For the text-containing cell, return its midpoint in (x, y) coordinate format. 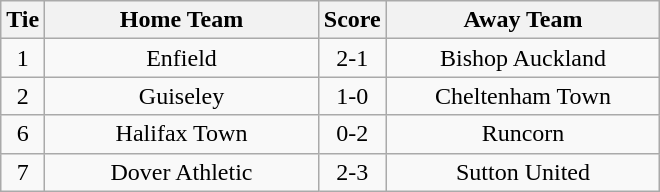
2-1 (352, 58)
Sutton United (523, 172)
Away Team (523, 20)
Runcorn (523, 134)
Dover Athletic (182, 172)
7 (23, 172)
Halifax Town (182, 134)
1 (23, 58)
1-0 (352, 96)
Tie (23, 20)
Guiseley (182, 96)
2 (23, 96)
0-2 (352, 134)
2-3 (352, 172)
6 (23, 134)
Cheltenham Town (523, 96)
Bishop Auckland (523, 58)
Home Team (182, 20)
Score (352, 20)
Enfield (182, 58)
